Search for the cell housing the specified text and yield its [x, y] center coordinate. 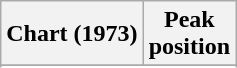
Peakposition [189, 34]
Chart (1973) [72, 34]
